Output the (x, y) coordinate of the center of the cell containing the given text.  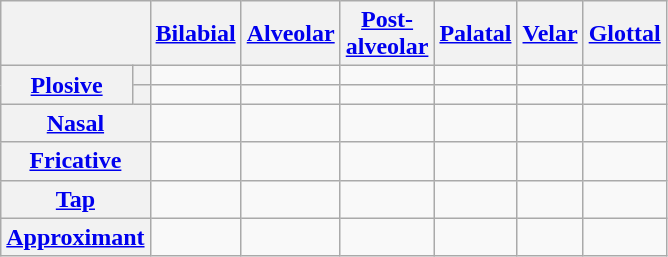
Post- alveolar (387, 34)
Plosive (67, 85)
Glottal (624, 34)
Approximant (76, 237)
Tap (76, 199)
Alveolar (290, 34)
Palatal (476, 34)
Fricative (76, 161)
Nasal (76, 123)
Velar (550, 34)
Bilabial (196, 34)
